Pinpoint the cell where the given text exists, returning its (x, y) midpoint coordinate. 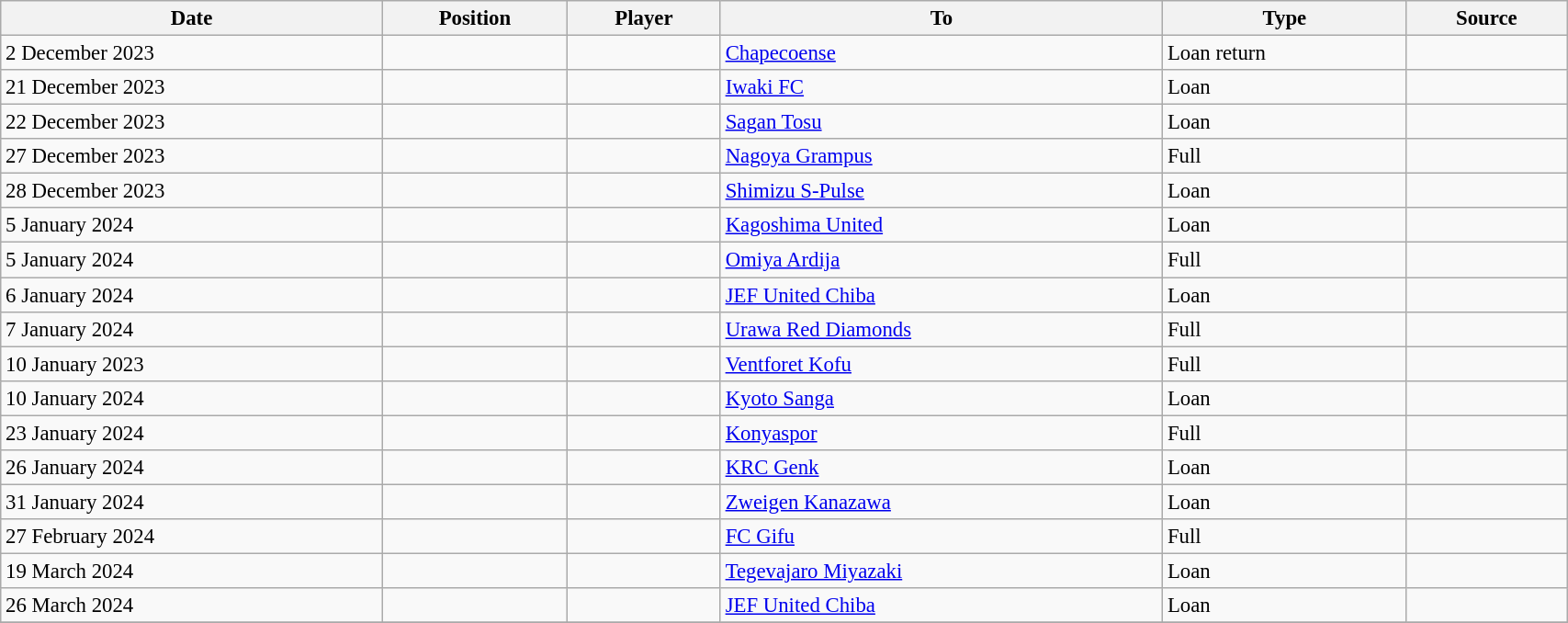
6 January 2024 (192, 295)
27 December 2023 (192, 156)
Kagoshima United (941, 225)
To (941, 18)
Loan return (1284, 53)
Source (1486, 18)
28 December 2023 (192, 191)
26 March 2024 (192, 606)
Nagoya Grampus (941, 156)
Position (474, 18)
10 January 2024 (192, 398)
Shimizu S-Pulse (941, 191)
Omiya Ardija (941, 260)
22 December 2023 (192, 122)
Chapecoense (941, 53)
Zweigen Kanazawa (941, 502)
23 January 2024 (192, 433)
26 January 2024 (192, 468)
FC Gifu (941, 537)
19 March 2024 (192, 571)
Player (645, 18)
Tegevajaro Miyazaki (941, 571)
Ventforet Kofu (941, 364)
Date (192, 18)
Sagan Tosu (941, 122)
21 December 2023 (192, 87)
Type (1284, 18)
27 February 2024 (192, 537)
31 January 2024 (192, 502)
Kyoto Sanga (941, 398)
7 January 2024 (192, 329)
Urawa Red Diamonds (941, 329)
2 December 2023 (192, 53)
10 January 2023 (192, 364)
Iwaki FC (941, 87)
Konyaspor (941, 433)
KRC Genk (941, 468)
